Capture the cell that displays the provided text and extract its (X, Y) central coordinate. 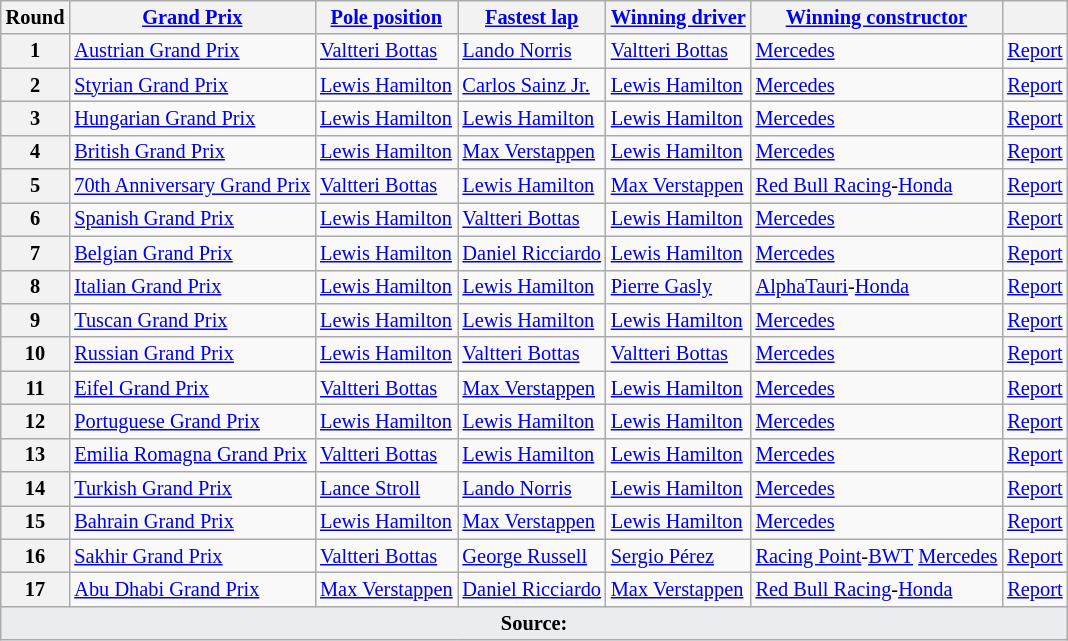
Italian Grand Prix (192, 287)
10 (36, 354)
Pole position (386, 17)
11 (36, 388)
Russian Grand Prix (192, 354)
Grand Prix (192, 17)
12 (36, 421)
Austrian Grand Prix (192, 51)
Winning driver (678, 17)
Spanish Grand Prix (192, 219)
4 (36, 152)
Bahrain Grand Prix (192, 522)
5 (36, 186)
14 (36, 489)
Hungarian Grand Prix (192, 118)
Winning constructor (877, 17)
Belgian Grand Prix (192, 253)
Fastest lap (532, 17)
13 (36, 455)
Carlos Sainz Jr. (532, 85)
Turkish Grand Prix (192, 489)
Styrian Grand Prix (192, 85)
Round (36, 17)
Abu Dhabi Grand Prix (192, 589)
Portuguese Grand Prix (192, 421)
3 (36, 118)
2 (36, 85)
16 (36, 556)
70th Anniversary Grand Prix (192, 186)
Eifel Grand Prix (192, 388)
George Russell (532, 556)
Pierre Gasly (678, 287)
17 (36, 589)
Source: (534, 623)
Sergio Pérez (678, 556)
Emilia Romagna Grand Prix (192, 455)
7 (36, 253)
8 (36, 287)
Sakhir Grand Prix (192, 556)
Lance Stroll (386, 489)
9 (36, 320)
British Grand Prix (192, 152)
AlphaTauri-Honda (877, 287)
6 (36, 219)
Racing Point-BWT Mercedes (877, 556)
Tuscan Grand Prix (192, 320)
15 (36, 522)
1 (36, 51)
